Return the (X, Y) coordinate for the center point of the cell that contains the specified text.  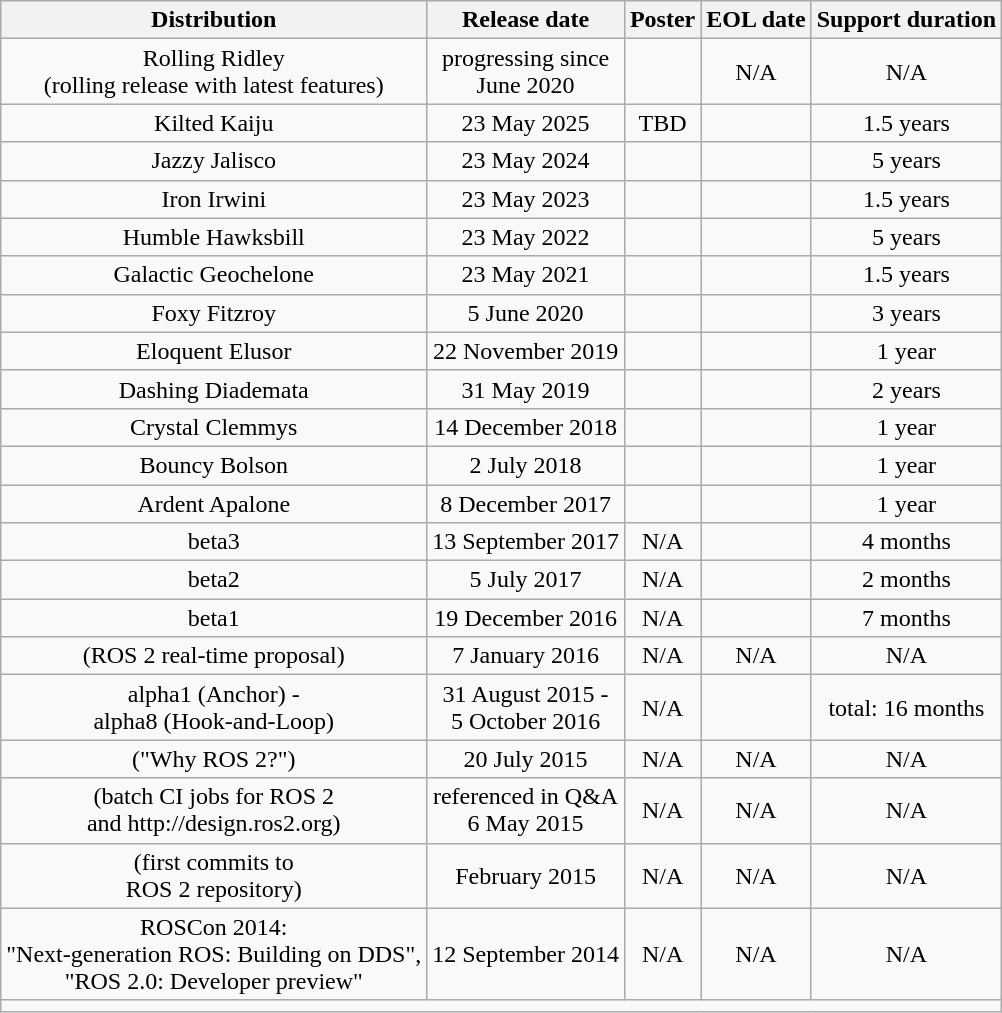
Bouncy Bolson (214, 465)
beta2 (214, 580)
Eloquent Elusor (214, 351)
8 December 2017 (526, 503)
5 June 2020 (526, 313)
Release date (526, 20)
Rolling Ridley(rolling release with latest features) (214, 72)
Poster (662, 20)
Ardent Apalone (214, 503)
referenced in Q&A6 May 2015 (526, 810)
February 2015 (526, 876)
Kilted Kaiju (214, 123)
5 July 2017 (526, 580)
beta3 (214, 542)
("Why ROS 2?") (214, 759)
Distribution (214, 20)
23 May 2024 (526, 161)
4 months (906, 542)
(first commits toROS 2 repository) (214, 876)
14 December 2018 (526, 427)
Iron Irwini (214, 199)
alpha1 (Anchor) -alpha8 (Hook-and-Loop) (214, 708)
beta1 (214, 618)
31 August 2015 -5 October 2016 (526, 708)
ROSCon 2014:"Next-generation ROS: Building on DDS","ROS 2.0: Developer preview" (214, 954)
7 months (906, 618)
Crystal Clemmys (214, 427)
Galactic Geochelone (214, 275)
20 July 2015 (526, 759)
TBD (662, 123)
Foxy Fitzroy (214, 313)
EOL date (756, 20)
19 December 2016 (526, 618)
13 September 2017 (526, 542)
Humble Hawksbill (214, 237)
31 May 2019 (526, 389)
progressing sinceJune 2020 (526, 72)
2 years (906, 389)
23 May 2021 (526, 275)
Jazzy Jalisco (214, 161)
12 September 2014 (526, 954)
2 months (906, 580)
2 July 2018 (526, 465)
22 November 2019 (526, 351)
(ROS 2 real-time proposal) (214, 656)
7 January 2016 (526, 656)
(batch CI jobs for ROS 2and http://design.ros2.org) (214, 810)
23 May 2023 (526, 199)
Support duration (906, 20)
total: 16 months (906, 708)
23 May 2022 (526, 237)
23 May 2025 (526, 123)
Dashing Diademata (214, 389)
3 years (906, 313)
